From the cell containing the given text, extract its center point as (x, y) coordinate. 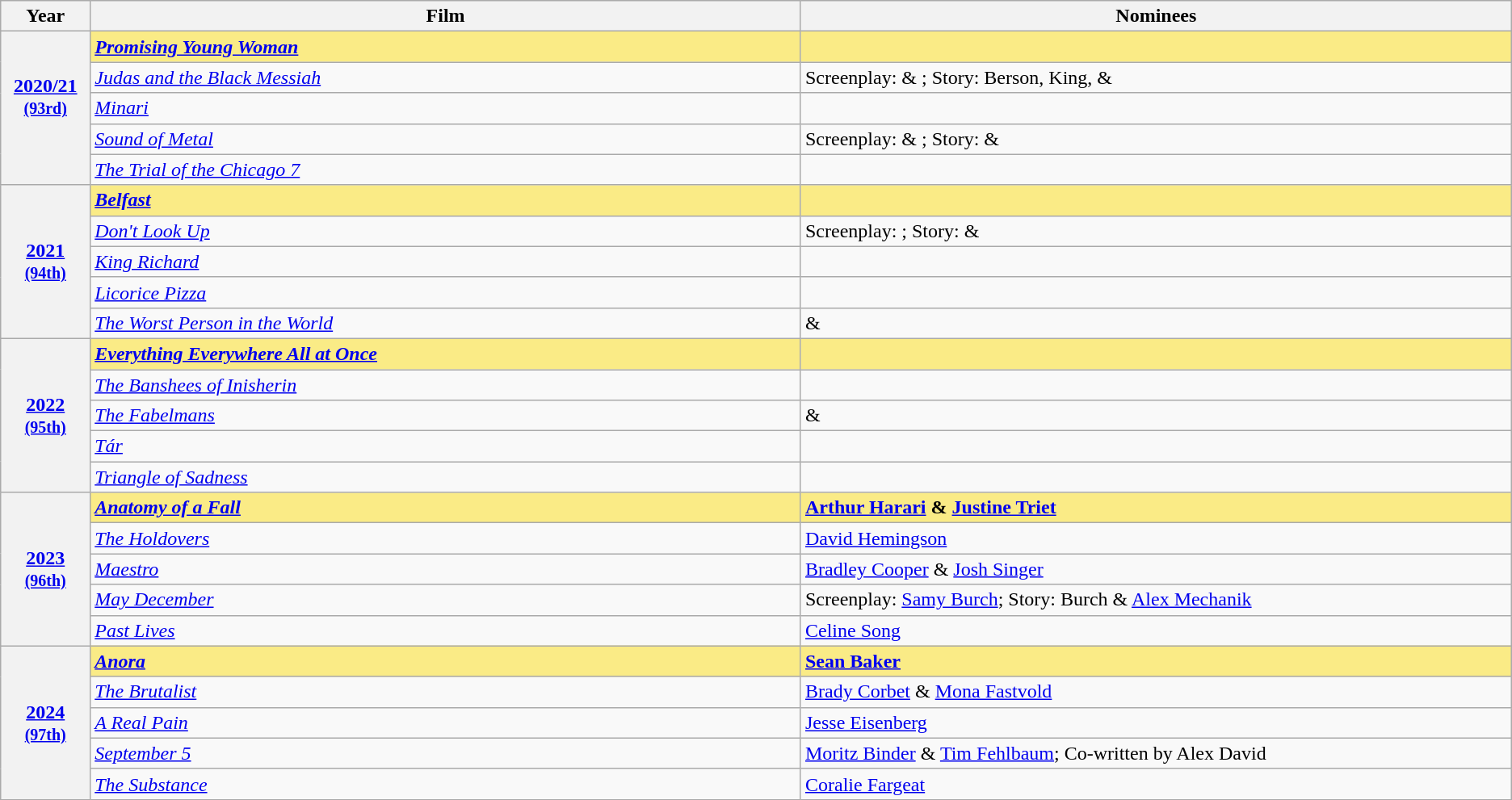
Nominees (1156, 16)
Arthur Harari & Justine Triet (1156, 508)
Sound of Metal (446, 139)
Screenplay: ; Story: & (1156, 231)
Screenplay: Samy Burch; Story: Burch & Alex Mechanik (1156, 600)
Moritz Binder & Tim Fehlbaum; Co-written by Alex David (1156, 753)
The Substance (446, 784)
Anatomy of a Fall (446, 508)
Judas and the Black Messiah (446, 77)
Brady Corbet & Mona Fastvold (1156, 692)
Jesse Eisenberg (1156, 723)
Coralie Fargeat (1156, 784)
The Brutalist (446, 692)
Past Lives (446, 630)
2023(96th) (45, 569)
May December (446, 600)
2020/21(93rd) (45, 108)
A Real Pain (446, 723)
King Richard (446, 262)
Licorice Pizza (446, 292)
2022(95th) (45, 415)
Everything Everywhere All at Once (446, 354)
Sean Baker (1156, 661)
2021(94th) (45, 262)
The Worst Person in the World (446, 323)
Bradley Cooper & Josh Singer (1156, 569)
September 5 (446, 753)
David Hemingson (1156, 538)
Year (45, 16)
Anora (446, 661)
Screenplay: & ; Story: Berson, King, & (1156, 77)
The Trial of the Chicago 7 (446, 170)
The Fabelmans (446, 416)
Promising Young Woman (446, 47)
Film (446, 16)
Belfast (446, 200)
Celine Song (1156, 630)
Screenplay: & ; Story: & (1156, 139)
Triangle of Sadness (446, 477)
The Banshees of Inisherin (446, 385)
Tár (446, 446)
The Holdovers (446, 538)
Don't Look Up (446, 231)
2024(97th) (45, 723)
Maestro (446, 569)
Minari (446, 108)
